Return (X, Y) of the center of cell containing provided text 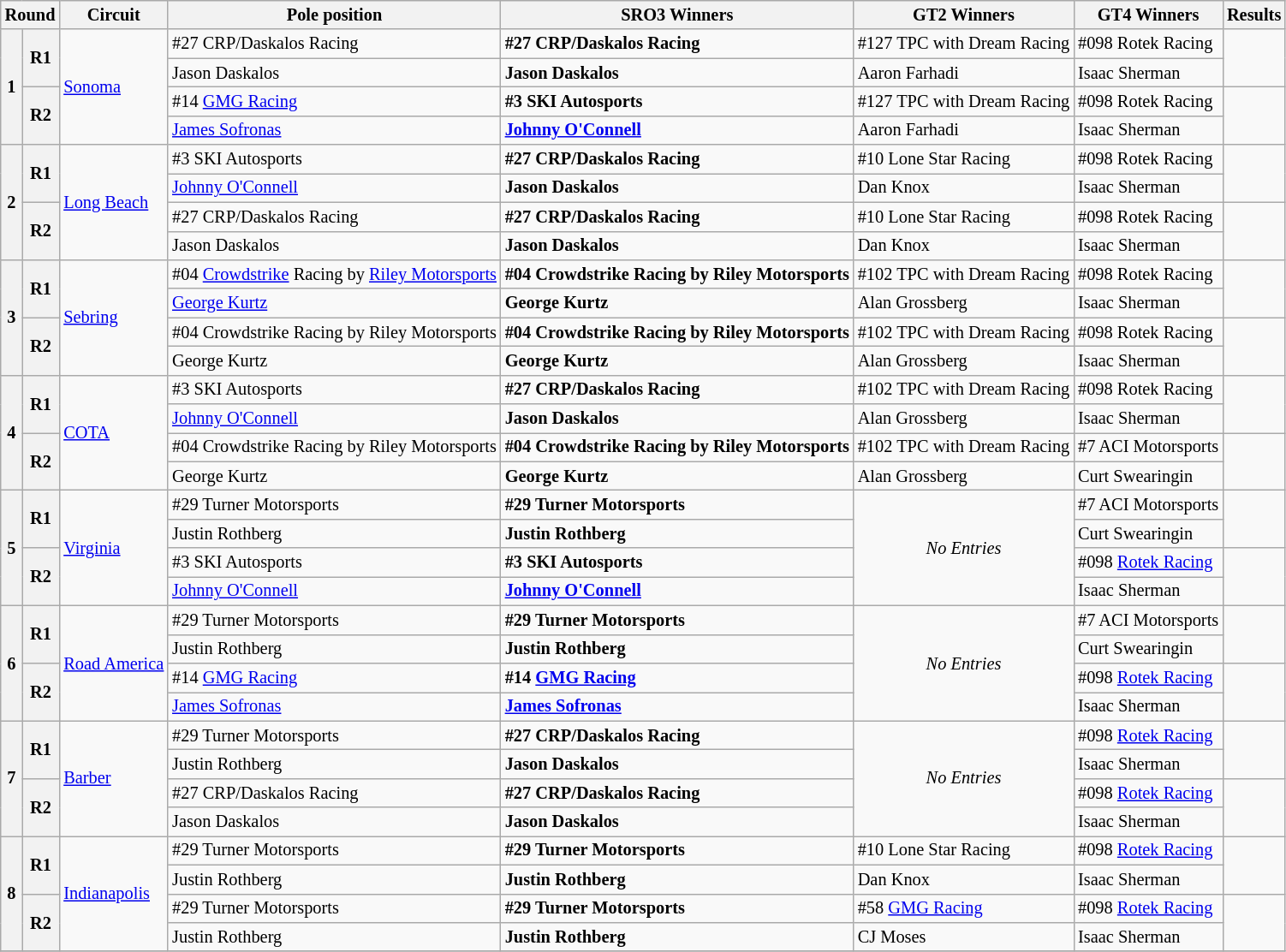
2 (12, 202)
Circuit (113, 15)
Pole position (334, 15)
Results (1253, 15)
Sonoma (113, 87)
GT4 Winners (1148, 15)
Round (31, 15)
GT2 Winners (964, 15)
7 (12, 779)
3 (12, 317)
5 (12, 548)
4 (12, 433)
8 (12, 894)
#58 GMG Racing (964, 908)
Sebring (113, 317)
Virginia (113, 548)
COTA (113, 433)
Long Beach (113, 202)
6 (12, 663)
CJ Moses (964, 937)
Road America (113, 663)
1 (12, 87)
Indianapolis (113, 894)
SRO3 Winners (677, 15)
Barber (113, 779)
